Find where the given text appears and provide that cell's center as (X, Y) coordinate. 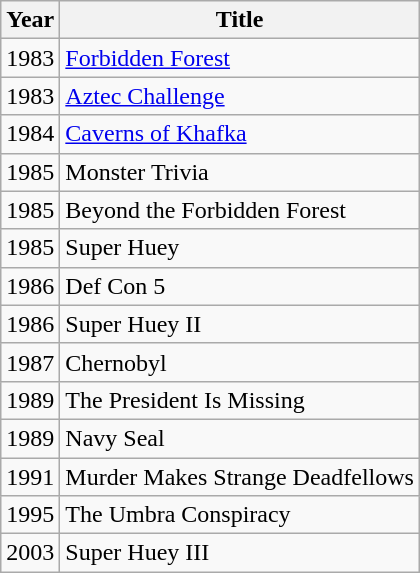
Year (30, 20)
The President Is Missing (240, 400)
The Umbra Conspiracy (240, 515)
1995 (30, 515)
Monster Trivia (240, 172)
Super Huey (240, 248)
Super Huey III (240, 553)
Forbidden Forest (240, 58)
2003 (30, 553)
Caverns of Khafka (240, 134)
Title (240, 20)
Navy Seal (240, 438)
Aztec Challenge (240, 96)
Super Huey II (240, 324)
1984 (30, 134)
Def Con 5 (240, 286)
Beyond the Forbidden Forest (240, 210)
Murder Makes Strange Deadfellows (240, 477)
1991 (30, 477)
1987 (30, 362)
Chernobyl (240, 362)
